Scan for the cell matching the given text and deliver its [X, Y] coordinate at center. 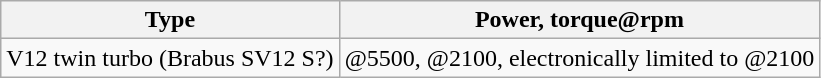
@5500, @2100, electronically limited to @2100 [580, 58]
V12 twin turbo (Brabus SV12 S?) [170, 58]
Power, torque@rpm [580, 20]
Type [170, 20]
